Search for the cell housing the specified text and yield its [X, Y] center coordinate. 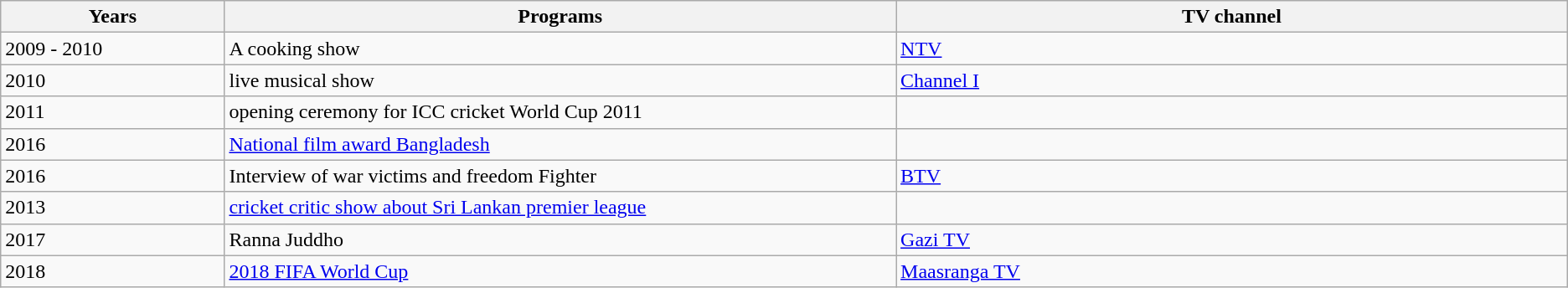
BTV [1232, 176]
2009 - 2010 [112, 49]
Interview of war victims and freedom Fighter [560, 176]
Channel I [1232, 80]
Ranna Juddho [560, 239]
NTV [1232, 49]
2018 [112, 271]
2017 [112, 239]
2018 FIFA World Cup [560, 271]
2010 [112, 80]
TV channel [1232, 17]
2011 [112, 112]
A cooking show [560, 49]
Gazi TV [1232, 239]
National film award Bangladesh [560, 144]
Years [112, 17]
live musical show [560, 80]
cricket critic show about Sri Lankan premier league [560, 208]
opening ceremony for ICC cricket World Cup 2011 [560, 112]
Programs [560, 17]
2013 [112, 208]
Maasranga TV [1232, 271]
